Capture the cell that displays the provided text and extract its (X, Y) central coordinate. 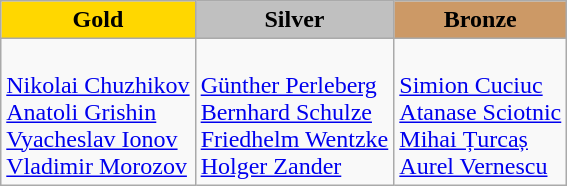
Günther PerlebergBernhard SchulzeFriedhelm WentzkeHolger Zander (294, 112)
Bronze (480, 20)
Nikolai ChuzhikovAnatoli GrishinVyacheslav IonovVladimir Morozov (98, 112)
Silver (294, 20)
Simion CuciucAtanase SciotnicMihai ȚurcașAurel Vernescu (480, 112)
Gold (98, 20)
